Search for the cell housing the specified text and yield its (x, y) center coordinate. 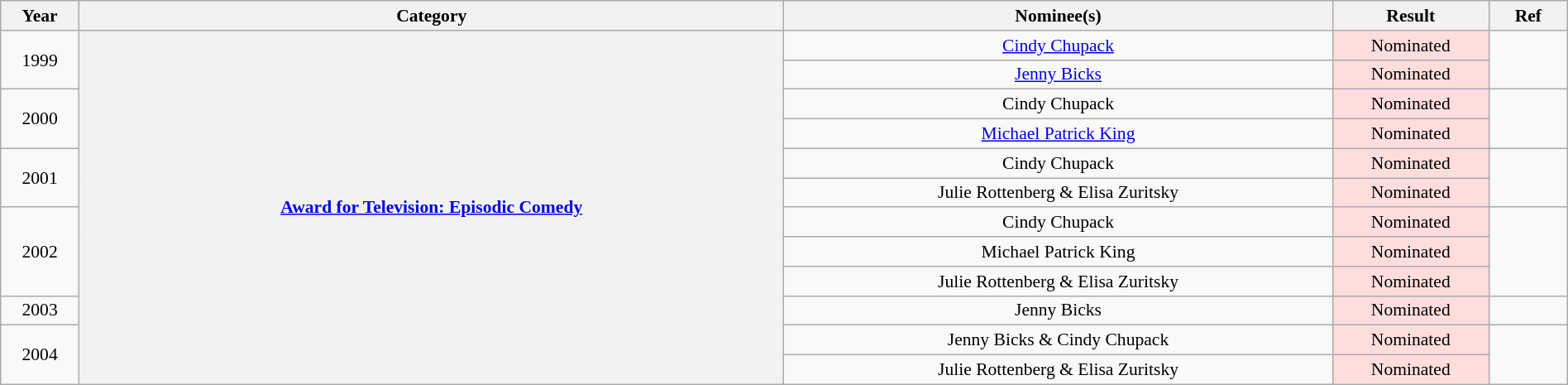
Nominee(s) (1059, 16)
Award for Television: Episodic Comedy (432, 208)
2003 (40, 310)
2001 (40, 177)
Jenny Bicks & Cindy Chupack (1059, 340)
2004 (40, 354)
Result (1411, 16)
Category (432, 16)
2002 (40, 252)
Year (40, 16)
Ref (1528, 16)
2000 (40, 119)
1999 (40, 60)
